Determine the (X, Y) coordinate at the center of the cell enclosing the given text.  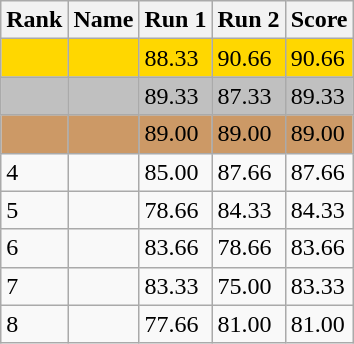
7 (34, 286)
4 (34, 172)
88.33 (176, 58)
Run 1 (176, 20)
Run 2 (248, 20)
85.00 (176, 172)
Score (319, 20)
5 (34, 210)
Rank (34, 20)
87.33 (248, 96)
Name (104, 20)
77.66 (176, 324)
8 (34, 324)
75.00 (248, 286)
6 (34, 248)
